Output the (x, y) coordinate of the center of the cell containing the given text.  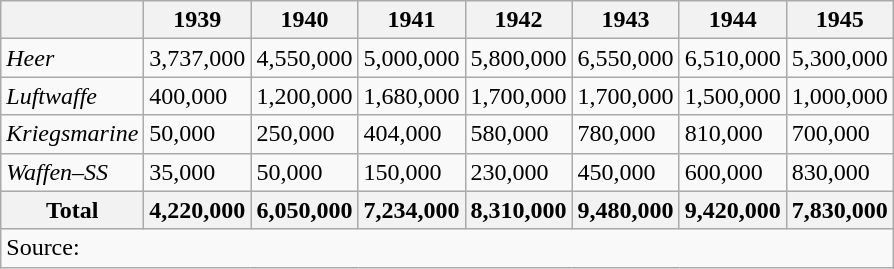
5,000,000 (412, 58)
Heer (72, 58)
700,000 (840, 134)
Source: (447, 248)
1945 (840, 20)
1940 (304, 20)
Total (72, 210)
Kriegsmarine (72, 134)
5,300,000 (840, 58)
1943 (626, 20)
600,000 (732, 172)
1942 (518, 20)
3,737,000 (198, 58)
810,000 (732, 134)
9,420,000 (732, 210)
1941 (412, 20)
230,000 (518, 172)
Luftwaffe (72, 96)
580,000 (518, 134)
5,800,000 (518, 58)
1944 (732, 20)
450,000 (626, 172)
1,200,000 (304, 96)
1,000,000 (840, 96)
Waffen–SS (72, 172)
6,050,000 (304, 210)
6,550,000 (626, 58)
1939 (198, 20)
400,000 (198, 96)
780,000 (626, 134)
9,480,000 (626, 210)
1,500,000 (732, 96)
250,000 (304, 134)
4,220,000 (198, 210)
404,000 (412, 134)
35,000 (198, 172)
830,000 (840, 172)
7,830,000 (840, 210)
6,510,000 (732, 58)
8,310,000 (518, 210)
1,680,000 (412, 96)
4,550,000 (304, 58)
150,000 (412, 172)
7,234,000 (412, 210)
